Output the (X, Y) coordinate of the center of the cell containing the given text.  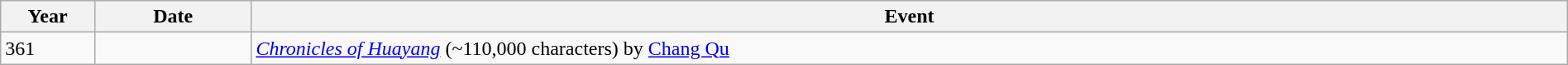
Date (172, 17)
Year (48, 17)
361 (48, 48)
Chronicles of Huayang (~110,000 characters) by Chang Qu (910, 48)
Event (910, 17)
